Find where the given text appears and provide that cell's center as (x, y) coordinate. 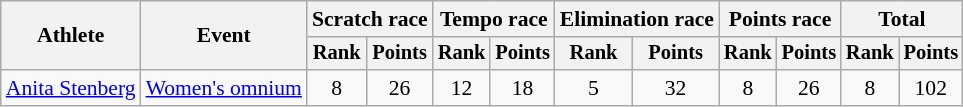
5 (594, 88)
Women's omnium (224, 88)
Athlete (71, 36)
32 (676, 88)
12 (462, 88)
Anita Stenberg (71, 88)
Elimination race (637, 19)
Event (224, 36)
Total (902, 19)
Points race (780, 19)
Tempo race (494, 19)
Scratch race (370, 19)
18 (522, 88)
102 (931, 88)
